Search for the cell housing the specified text and yield its [x, y] center coordinate. 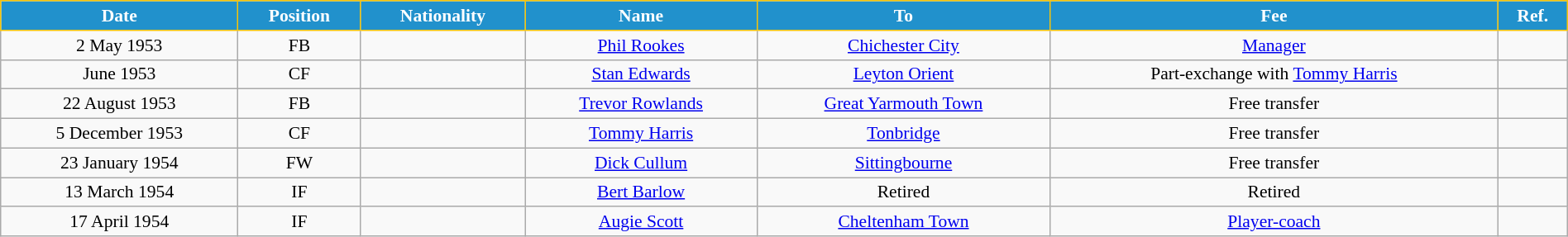
Stan Edwards [641, 74]
Ref. [1532, 16]
Name [641, 16]
Dick Cullum [641, 163]
13 March 1954 [119, 192]
2 May 1953 [119, 45]
Date [119, 16]
Great Yarmouth Town [903, 104]
Nationality [443, 16]
Part-exchange with Tommy Harris [1274, 74]
Position [299, 16]
Fee [1274, 16]
June 1953 [119, 74]
Bert Barlow [641, 192]
5 December 1953 [119, 134]
17 April 1954 [119, 222]
Chichester City [903, 45]
Trevor Rowlands [641, 104]
Player-coach [1274, 222]
Leyton Orient [903, 74]
Augie Scott [641, 222]
FW [299, 163]
Tommy Harris [641, 134]
To [903, 16]
23 January 1954 [119, 163]
Sittingbourne [903, 163]
22 August 1953 [119, 104]
Manager [1274, 45]
Tonbridge [903, 134]
Cheltenham Town [903, 222]
Phil Rookes [641, 45]
